Return [x, y] of the center of cell containing provided text 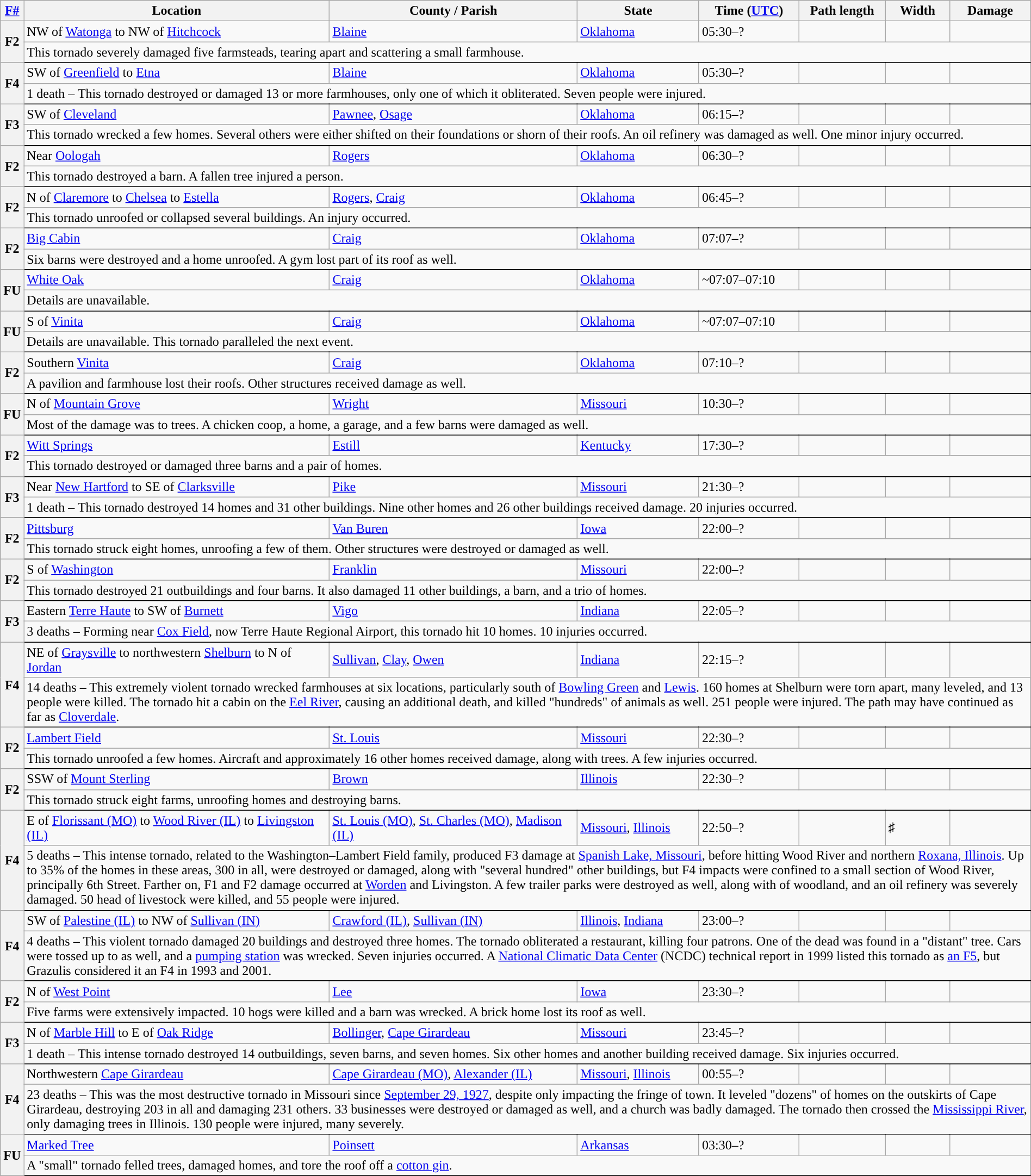
07:07–? [749, 238]
SSW of Mount Sterling [177, 779]
06:15–? [749, 114]
Pike [454, 487]
This tornado unroofed or collapsed several buildings. An injury occurred. [527, 217]
A pavilion and farmhouse lost their roofs. Other structures received damage as well. [527, 383]
N of Marble Hill to E of Oak Ridge [177, 1032]
S of Washington [177, 569]
Near Oologah [177, 155]
N of West Point [177, 991]
23:00–? [749, 920]
This tornado unroofed a few homes. Aircraft and approximately 16 other homes received damage, along with trees. A few injuries occurred. [527, 758]
Pawnee, Osage [454, 114]
Poinsett [454, 1145]
06:45–? [749, 197]
22:15–? [749, 660]
Details are unavailable. [527, 301]
County / Parish [454, 11]
N of Mountain Grove [177, 404]
State [638, 11]
Time (UTC) [749, 11]
10:30–? [749, 404]
Van Buren [454, 528]
Southern Vinita [177, 363]
♯ [918, 827]
Arkansas [638, 1145]
E of Florissant (MO) to Wood River (IL) to Livingston (IL) [177, 827]
1 death – This tornado destroyed or damaged 13 or more farmhouses, only one of which it obliterated. Seven people were injured. [527, 94]
Cape Girardeau (MO), Alexander (IL) [454, 1074]
A "small" tornado felled trees, damaged homes, and tore the roof off a cotton gin. [527, 1166]
S of Vinita [177, 321]
This tornado destroyed or damaged three barns and a pair of homes. [527, 466]
White Oak [177, 280]
06:30–? [749, 155]
NE of Graysville to northwestern Shelburn to N of Jordan [177, 660]
Rogers, Craig [454, 197]
Illinois, Indiana [638, 920]
07:10–? [749, 363]
1 death – This tornado destroyed 14 homes and 31 other buildings. Nine other homes and 26 other buildings received damage. 20 injuries occurred. [527, 507]
Width [918, 11]
SW of Greenfield to Etna [177, 73]
Crawford (IL), Sullivan (IN) [454, 920]
03:30–? [749, 1145]
23:45–? [749, 1032]
F# [12, 11]
Big Cabin [177, 238]
This tornado struck eight farms, unroofing homes and destroying barns. [527, 800]
Most of the damage was to trees. A chicken coop, a home, a garage, and a few barns were damaged as well. [527, 425]
St. Louis (MO), St. Charles (MO), Madison (IL) [454, 827]
Five farms were extensively impacted. 10 hogs were killed and a barn was wrecked. A brick home lost its roof as well. [527, 1012]
Franklin [454, 569]
22:50–? [749, 827]
Rogers [454, 155]
Eastern Terre Haute to SW of Burnett [177, 611]
This tornado destroyed 21 outbuildings and four barns. It also damaged 11 other buildings, a barn, and a trio of homes. [527, 590]
Lambert Field [177, 738]
N of Claremore to Chelsea to Estella [177, 197]
Six barns were destroyed and a home unroofed. A gym lost part of its roof as well. [527, 259]
3 deaths – Forming near Cox Field, now Terre Haute Regional Airport, this tornado hit 10 homes. 10 injuries occurred. [527, 632]
SW of Cleveland [177, 114]
NW of Watonga to NW of Hitchcock [177, 32]
Illinois [638, 779]
Details are unavailable. This tornado paralleled the next event. [527, 342]
This tornado severely damaged five farmsteads, tearing apart and scattering a small farmhouse. [527, 52]
Path length [842, 11]
Witt Springs [177, 445]
Marked Tree [177, 1145]
Northwestern Cape Girardeau [177, 1074]
This tornado destroyed a barn. A fallen tree injured a person. [527, 176]
21:30–? [749, 487]
Vigo [454, 611]
Bollinger, Cape Girardeau [454, 1032]
Kentucky [638, 445]
This tornado struck eight homes, unroofing a few of them. Other structures were destroyed or damaged as well. [527, 549]
23:30–? [749, 991]
Estill [454, 445]
Near New Hartford to SE of Clarksville [177, 487]
SW of Palestine (IL) to NW of Sullivan (IN) [177, 920]
00:55–? [749, 1074]
17:30–? [749, 445]
Brown [454, 779]
Location [177, 11]
Damage [991, 11]
Sullivan, Clay, Owen [454, 660]
Lee [454, 991]
Pittsburg [177, 528]
Wright [454, 404]
St. Louis [454, 738]
22:05–? [749, 611]
